Detect which cell encompasses the target text, then output its [x, y] center coordinate. 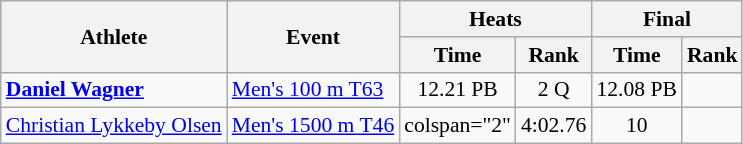
colspan="2" [458, 126]
Christian Lykkeby Olsen [114, 126]
Final [666, 19]
Daniel Wagner [114, 90]
Event [314, 36]
10 [636, 126]
Athlete [114, 36]
2 Q [554, 90]
Heats [495, 19]
Men's 1500 m T46 [314, 126]
12.21 PB [458, 90]
12.08 PB [636, 90]
4:02.76 [554, 126]
Men's 100 m T63 [314, 90]
